Output the (X, Y) coordinate of the center of the cell containing the given text.  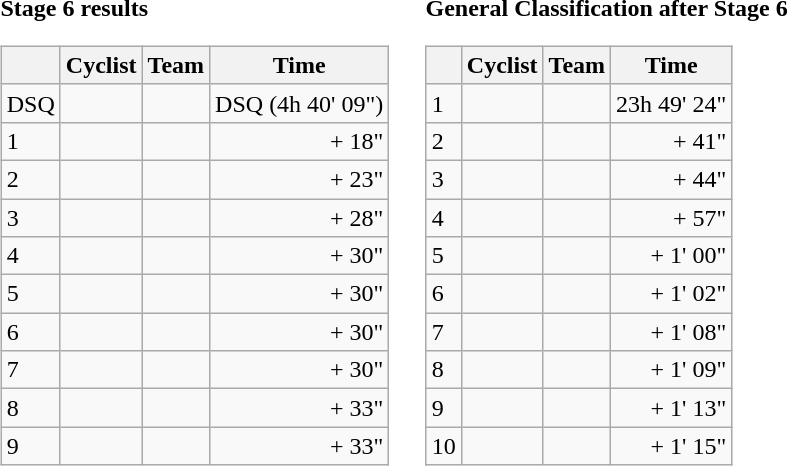
10 (444, 446)
23h 49' 24" (672, 103)
DSQ (4h 40' 09") (300, 103)
+ 1' 09" (672, 370)
+ 28" (300, 217)
+ 1' 08" (672, 332)
+ 1' 13" (672, 408)
+ 18" (300, 141)
DSQ (30, 103)
+ 44" (672, 179)
+ 1' 02" (672, 294)
+ 23" (300, 179)
+ 41" (672, 141)
+ 1' 00" (672, 256)
+ 57" (672, 217)
+ 1' 15" (672, 446)
